For the text-containing cell, return its midpoint in (X, Y) coordinate format. 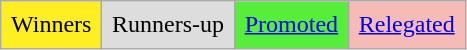
Runners-up (168, 25)
Winners (52, 25)
Relegated (406, 25)
Promoted (291, 25)
